From the cell containing the given text, extract its center point as (X, Y) coordinate. 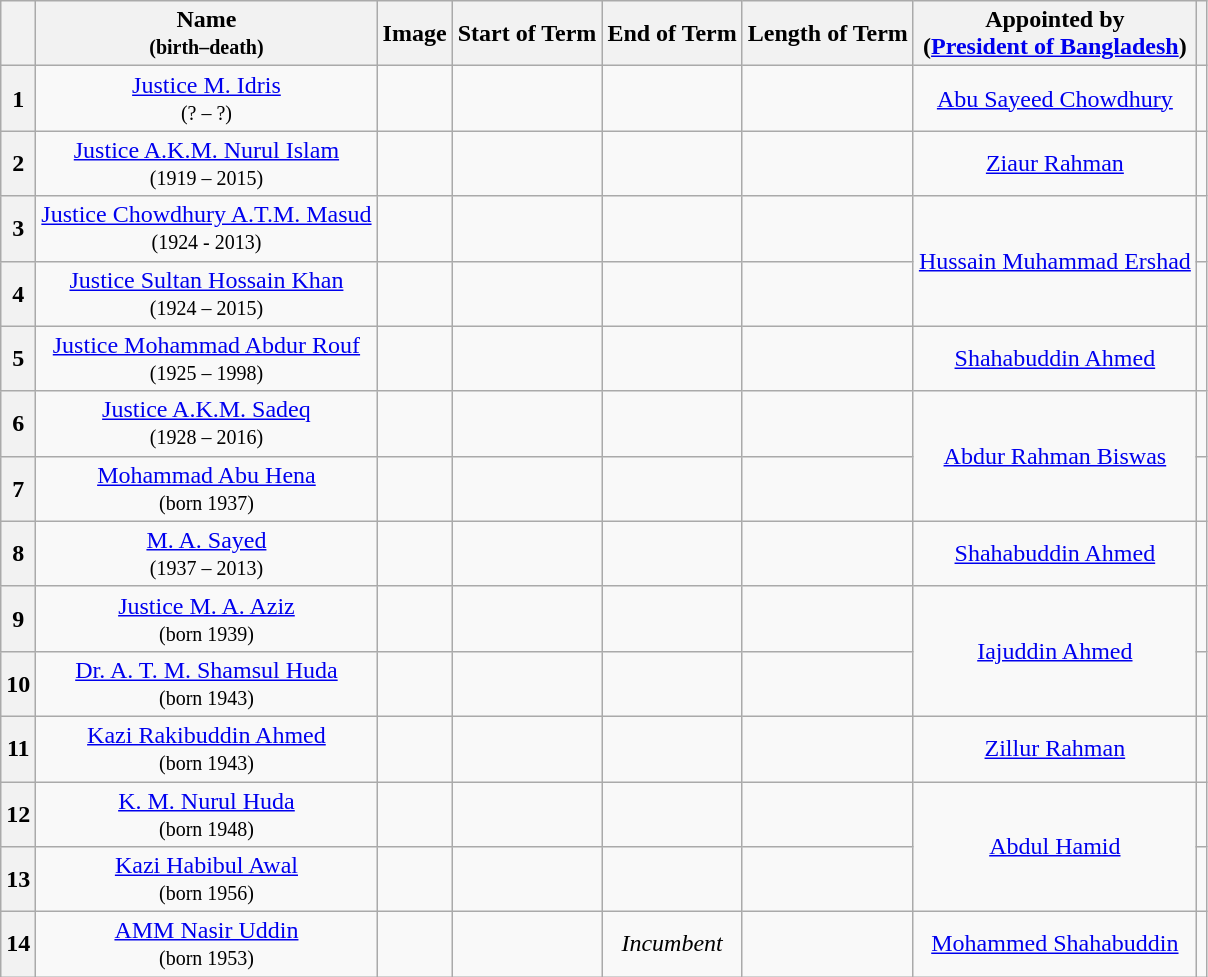
Justice M. Idris(? – ?) (206, 98)
K. M. Nurul Huda(born 1948) (206, 814)
10 (18, 684)
Dr. A. T. M. Shamsul Huda(born 1943) (206, 684)
13 (18, 880)
Iajuddin Ahmed (1054, 651)
Ziaur Rahman (1054, 164)
8 (18, 554)
Justice A.K.M. Sadeq(1928 – 2016) (206, 424)
Kazi Rakibuddin Ahmed(born 1943) (206, 748)
Abdul Hamid (1054, 847)
Justice Chowdhury A.T.M. Masud(1924 - 2013) (206, 228)
Justice Mohammad Abdur Rouf(1925 – 1998) (206, 358)
2 (18, 164)
6 (18, 424)
9 (18, 618)
3 (18, 228)
12 (18, 814)
4 (18, 294)
Name(birth–death) (206, 34)
11 (18, 748)
14 (18, 944)
Justice Sultan Hossain Khan(1924 – 2015) (206, 294)
7 (18, 488)
Image (414, 34)
5 (18, 358)
Abu Sayeed Chowdhury (1054, 98)
Hussain Muhammad Ershad (1054, 261)
Abdur Rahman Biswas (1054, 456)
Kazi Habibul Awal(born 1956) (206, 880)
Appointed by(President of Bangladesh) (1054, 34)
Incumbent (672, 944)
AMM Nasir Uddin(born 1953) (206, 944)
Length of Term (828, 34)
1 (18, 98)
Justice A.K.M. Nurul Islam(1919 – 2015) (206, 164)
Justice M. A. Aziz(born 1939) (206, 618)
End of Term (672, 34)
Zillur Rahman (1054, 748)
Mohammed Shahabuddin (1054, 944)
Start of Term (527, 34)
Mohammad Abu Hena(born 1937) (206, 488)
M. A. Sayed(1937 – 2013) (206, 554)
